Capture the cell that displays the provided text and extract its (x, y) central coordinate. 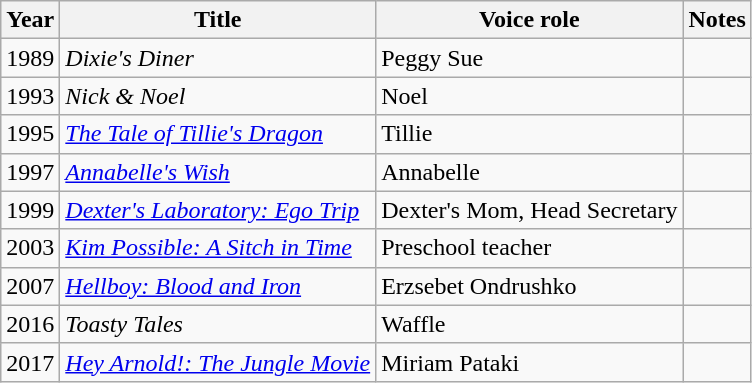
1997 (30, 172)
1999 (30, 210)
Kim Possible: A Sitch in Time (218, 248)
1995 (30, 134)
Annabelle (530, 172)
Erzsebet Ondrushko (530, 286)
Year (30, 20)
2003 (30, 248)
Hey Arnold!: The Jungle Movie (218, 362)
The Tale of Tillie's Dragon (218, 134)
2017 (30, 362)
Dixie's Diner (218, 58)
Voice role (530, 20)
2016 (30, 324)
Preschool teacher (530, 248)
Peggy Sue (530, 58)
Noel (530, 96)
Notes (717, 20)
Tillie (530, 134)
Dexter's Laboratory: Ego Trip (218, 210)
Title (218, 20)
Toasty Tales (218, 324)
1989 (30, 58)
Nick & Noel (218, 96)
2007 (30, 286)
Annabelle's Wish (218, 172)
Hellboy: Blood and Iron (218, 286)
1993 (30, 96)
Dexter's Mom, Head Secretary (530, 210)
Miriam Pataki (530, 362)
Waffle (530, 324)
